Identify which cell holds the provided text, then report its [X, Y] central coordinate. 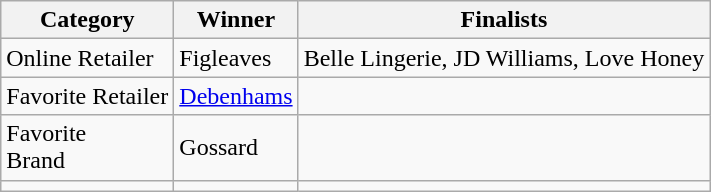
Winner [236, 20]
Favorite Retailer [88, 96]
Finalists [504, 20]
Debenhams [236, 96]
Category [88, 20]
Gossard [236, 148]
Online Retailer [88, 58]
Figleaves [236, 58]
Belle Lingerie, JD Williams, Love Honey [504, 58]
FavoriteBrand [88, 148]
